From the cell containing the given text, extract its center point as [X, Y] coordinate. 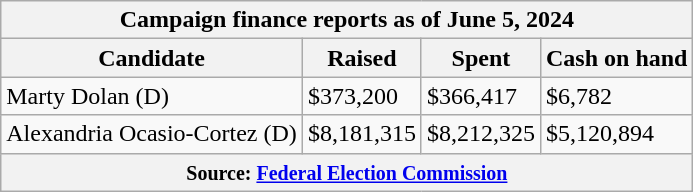
Spent [480, 58]
Candidate [152, 58]
$8,212,325 [480, 134]
$373,200 [362, 96]
Source: Federal Election Commission [347, 172]
$6,782 [616, 96]
$366,417 [480, 96]
$8,181,315 [362, 134]
Marty Dolan (D) [152, 96]
Campaign finance reports as of June 5, 2024 [347, 20]
Alexandria Ocasio-Cortez (D) [152, 134]
$5,120,894 [616, 134]
Raised [362, 58]
Cash on hand [616, 58]
